Find where the given text appears and provide that cell's center as (X, Y) coordinate. 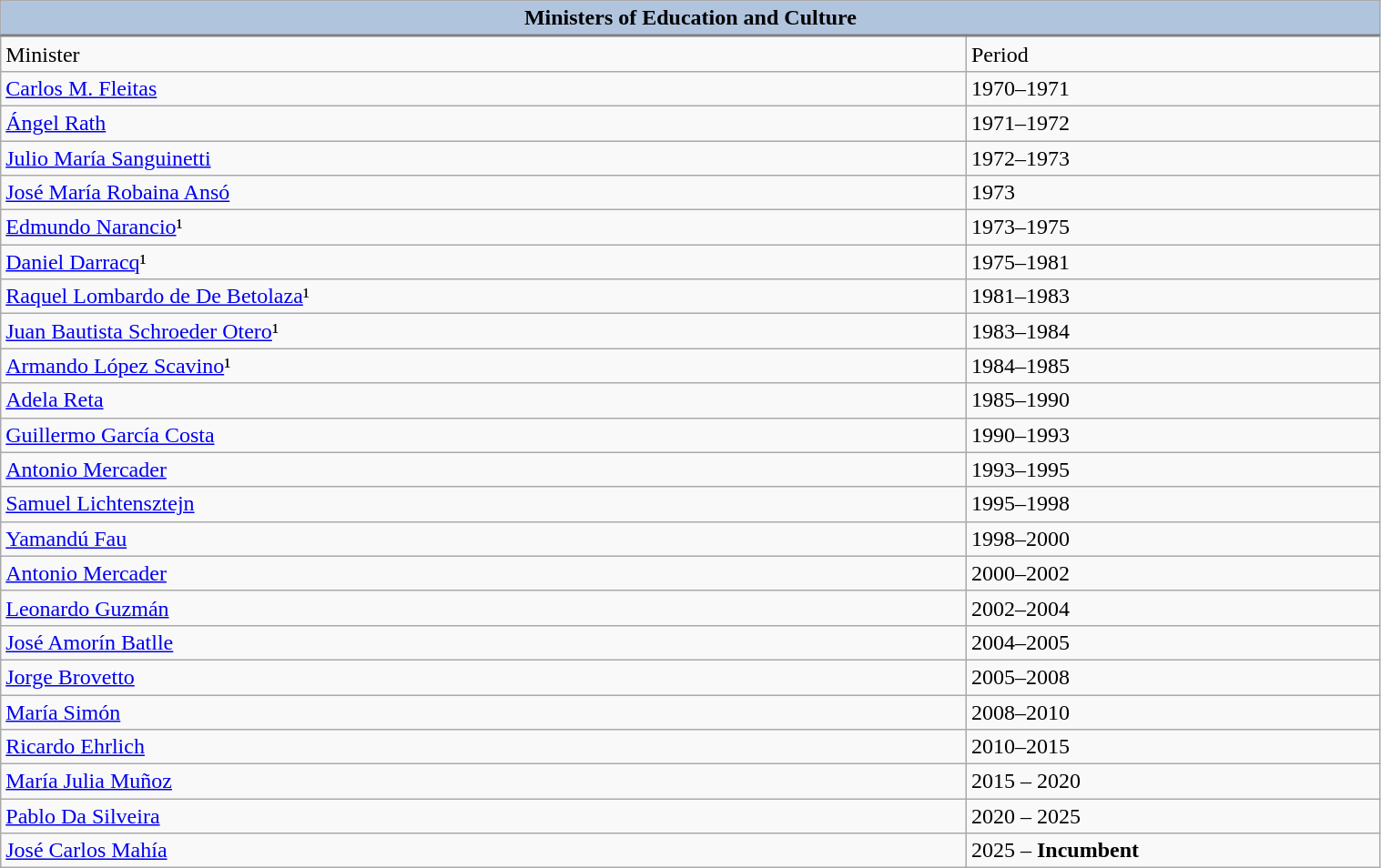
1971–1972 (1173, 123)
Yamandú Fau (484, 539)
1975–1981 (1173, 262)
2015 – 2020 (1173, 782)
Samuel Lichtensztejn (484, 504)
Carlos M. Fleitas (484, 88)
1973–1975 (1173, 227)
Ministers of Education and Culture (690, 18)
Adela Reta (484, 400)
1970–1971 (1173, 88)
José Carlos Mahía (484, 851)
1998–2000 (1173, 539)
Daniel Darracq¹ (484, 262)
2025 – Incumbent (1173, 851)
1973 (1173, 193)
Julio María Sanguinetti (484, 157)
José Amorín Batlle (484, 642)
1981–1983 (1173, 297)
María Julia Muñoz (484, 782)
1990–1993 (1173, 435)
Ricardo Ehrlich (484, 747)
2010–2015 (1173, 747)
Guillermo García Costa (484, 435)
1993–1995 (1173, 469)
1995–1998 (1173, 504)
1972–1973 (1173, 157)
Period (1173, 55)
1985–1990 (1173, 400)
Ángel Rath (484, 123)
1984–1985 (1173, 366)
Raquel Lombardo de De Betolaza¹ (484, 297)
Jorge Brovetto (484, 677)
Juan Bautista Schroeder Otero¹ (484, 331)
1983–1984 (1173, 331)
José María Robaina Ansó (484, 193)
2005–2008 (1173, 677)
Edmundo Narancio¹ (484, 227)
2004–2005 (1173, 642)
María Simón (484, 712)
Leonardo Guzmán (484, 608)
2020 – 2025 (1173, 816)
Pablo Da Silveira (484, 816)
2002–2004 (1173, 608)
Armando López Scavino¹ (484, 366)
Minister (484, 55)
2000–2002 (1173, 573)
2008–2010 (1173, 712)
